Determine the (x, y) coordinate at the center of the cell enclosing the given text.  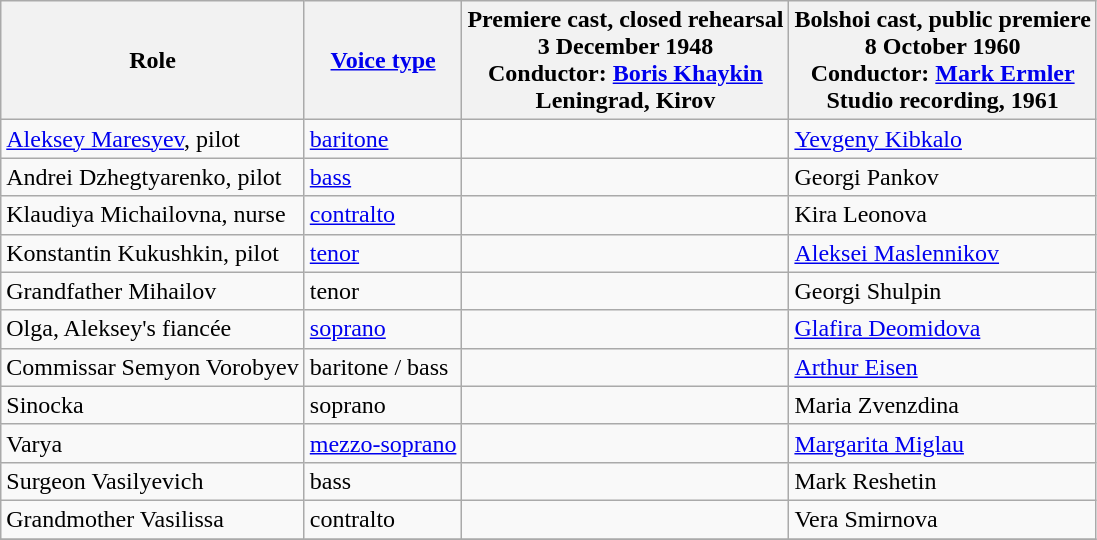
Georgi Shulpin (943, 291)
Georgi Pankov (943, 177)
Role (153, 60)
Olga, Aleksey's fiancée (153, 329)
Vera Smirnova (943, 519)
baritone (383, 139)
Surgeon Vasilyevich (153, 481)
Arthur Eisen (943, 367)
mezzo-soprano (383, 443)
Varya (153, 443)
Glafira Deomidova (943, 329)
Yevgeny Kibkalo (943, 139)
Aleksey Maresyev, pilot (153, 139)
Kira Leonova (943, 215)
Commissar Semyon Vorobyev (153, 367)
Margarita Miglau (943, 443)
Klaudiya Michailovna, nurse (153, 215)
Bolshoi cast, public premiere8 October 1960Conductor: Mark ErmlerStudio recording, 1961 (943, 60)
Premiere cast, closed rehearsal3 December 1948Conductor: Boris KhaykinLeningrad, Kirov (626, 60)
Andrei Dzhegtyarenko, pilot (153, 177)
Mark Reshetin (943, 481)
Grandfather Mihailov (153, 291)
Voice type (383, 60)
Sinocka (153, 405)
Konstantin Kukushkin, pilot (153, 253)
Maria Zvenzdina (943, 405)
Aleksei Maslennikov (943, 253)
baritone / bass (383, 367)
Grandmother Vasilissa (153, 519)
